Detect which cell encompasses the target text, then output its [X, Y] center coordinate. 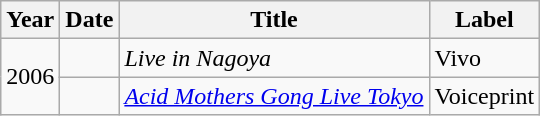
Year [30, 20]
Voiceprint [484, 96]
2006 [30, 77]
Title [274, 20]
Vivo [484, 58]
Date [90, 20]
Label [484, 20]
Acid Mothers Gong Live Tokyo [274, 96]
Live in Nagoya [274, 58]
